Scan for the cell matching the given text and deliver its [x, y] coordinate at center. 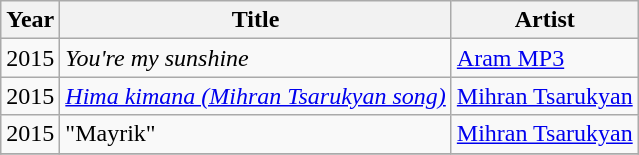
"Mayrik" [256, 134]
Artist [544, 20]
You're my sunshine [256, 58]
Year [30, 20]
Aram MP3 [544, 58]
Title [256, 20]
Hima kimana (Mihran Tsarukyan song) [256, 96]
